Provide the [X, Y] coordinate of the cell's center where the given text is located.  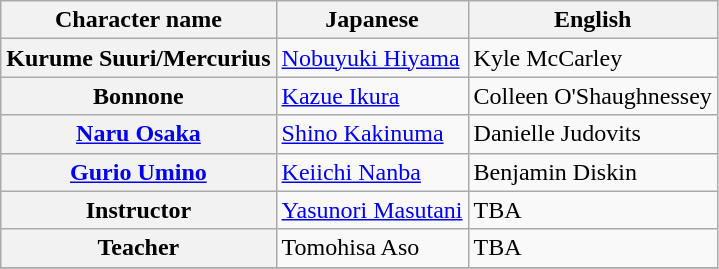
Gurio Umino [138, 172]
Danielle Judovits [592, 134]
Kyle McCarley [592, 58]
Benjamin Diskin [592, 172]
Kurume Suuri/Mercurius [138, 58]
Tomohisa Aso [372, 248]
English [592, 20]
Teacher [138, 248]
Kazue Ikura [372, 96]
Yasunori Masutani [372, 210]
Colleen O'Shaughnessey [592, 96]
Bonnone [138, 96]
Naru Osaka [138, 134]
Shino Kakinuma [372, 134]
Instructor [138, 210]
Japanese [372, 20]
Nobuyuki Hiyama [372, 58]
Keiichi Nanba [372, 172]
Character name [138, 20]
